Extract the [x, y] coordinate from the center of the cell holding the provided text.  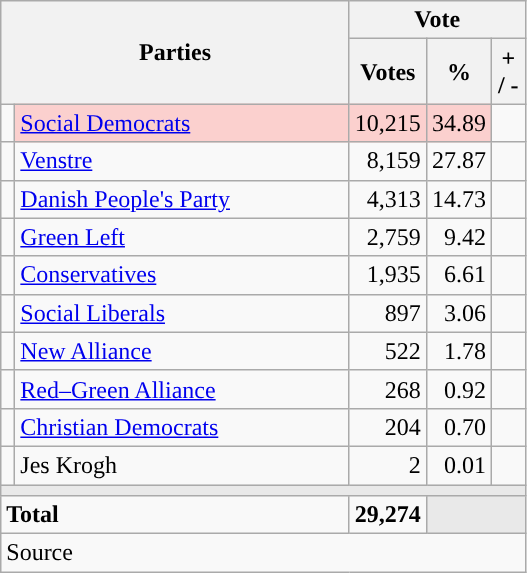
Jes Krogh [182, 465]
Source [263, 553]
New Alliance [182, 351]
29,274 [388, 515]
1,935 [388, 275]
Parties [176, 52]
+ / - [508, 72]
0.01 [458, 465]
204 [388, 427]
0.70 [458, 427]
3.06 [458, 313]
Social Liberals [182, 313]
Danish People's Party [182, 199]
Venstre [182, 161]
0.92 [458, 389]
6.61 [458, 275]
Social Democrats [182, 123]
14.73 [458, 199]
10,215 [388, 123]
9.42 [458, 237]
% [458, 72]
Green Left [182, 237]
Conservatives [182, 275]
Christian Democrats [182, 427]
2 [388, 465]
Vote [437, 20]
268 [388, 389]
4,313 [388, 199]
Red–Green Alliance [182, 389]
1.78 [458, 351]
27.87 [458, 161]
522 [388, 351]
34.89 [458, 123]
2,759 [388, 237]
Total [176, 515]
8,159 [388, 161]
897 [388, 313]
Votes [388, 72]
